Return the [x, y] coordinate for the center point of the cell that contains the specified text.  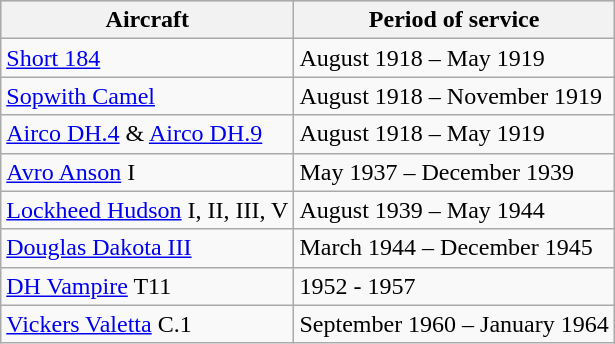
March 1944 – December 1945 [454, 248]
Aircraft [148, 20]
Short 184 [148, 58]
Avro Anson I [148, 172]
May 1937 – December 1939 [454, 172]
Sopwith Camel [148, 96]
Airco DH.4 & Airco DH.9 [148, 134]
Vickers Valetta C.1 [148, 324]
Period of service [454, 20]
1952 - 1957 [454, 286]
August 1939 – May 1944 [454, 210]
Lockheed Hudson I, II, III, V [148, 210]
DH Vampire T11 [148, 286]
September 1960 – January 1964 [454, 324]
August 1918 – November 1919 [454, 96]
Douglas Dakota III [148, 248]
